Find where the given text appears and provide that cell's center as (X, Y) coordinate. 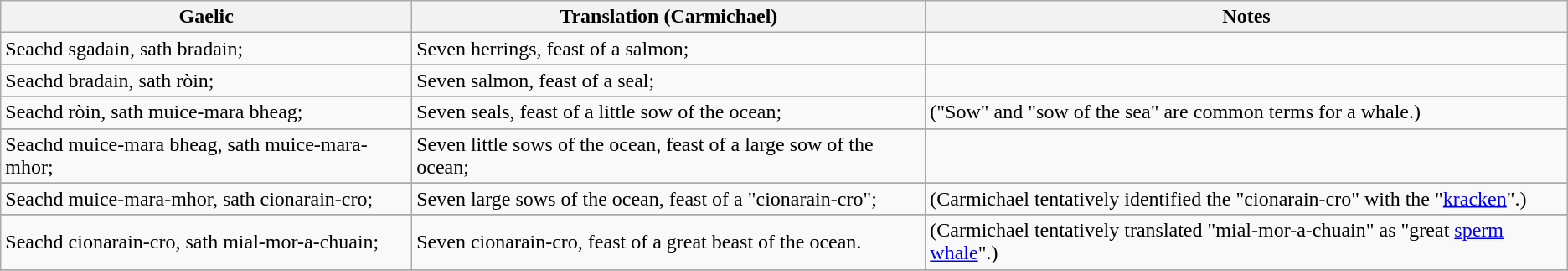
Seven seals, feast of a little sow of the ocean; (668, 112)
Seachd cionarain-cro, sath mial-mor-a-chuain; (206, 242)
Seachd muice-mara-mhor, sath cionarain-cro; (206, 199)
Seachd ròin, sath muice-mara bheag; (206, 112)
(Carmichael tentatively identified the "cionarain-cro" with the "kracken".) (1246, 199)
Seven herrings, feast of a salmon; (668, 49)
Notes (1246, 17)
(Carmichael tentatively translated "mial-mor-a-chuain" as "great sperm whale".) (1246, 242)
Seven little sows of the ocean, feast of a large sow of the ocean; (668, 156)
Seachd muice-mara bheag, sath muice-mara-mhor; (206, 156)
Seachd sgadain, sath bradain; (206, 49)
Seven salmon, feast of a seal; (668, 81)
Translation (Carmichael) (668, 17)
Gaelic (206, 17)
("Sow" and "sow of the sea" are common terms for a whale.) (1246, 112)
Seven large sows of the ocean, feast of a "cionarain-cro"; (668, 199)
Seven cionarain-cro, feast of a great beast of the ocean. (668, 242)
Seachd bradain, sath ròin; (206, 81)
